Identify which cell holds the provided text, then report its [X, Y] central coordinate. 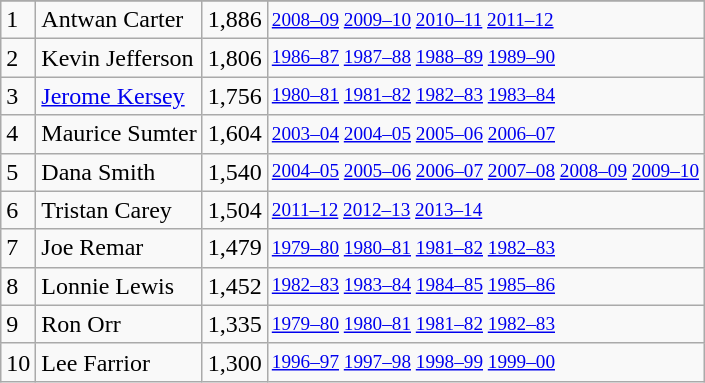
1,335 [234, 324]
1,540 [234, 172]
1,300 [234, 362]
Lonnie Lewis [119, 286]
1,806 [234, 58]
Kevin Jefferson [119, 58]
Maurice Sumter [119, 134]
1,479 [234, 248]
7 [18, 248]
2008–09 2009–10 2010–11 2011–12 [485, 20]
2011–12 2012–13 2013–14 [485, 210]
Dana Smith [119, 172]
1986–87 1987–88 1988–89 1989–90 [485, 58]
5 [18, 172]
Lee Farrior [119, 362]
4 [18, 134]
1 [18, 20]
2004–05 2005–06 2006–07 2007–08 2008–09 2009–10 [485, 172]
3 [18, 96]
Jerome Kersey [119, 96]
1980–81 1981–82 1982–83 1983–84 [485, 96]
1996–97 1997–98 1998–99 1999–00 [485, 362]
1,756 [234, 96]
1,504 [234, 210]
10 [18, 362]
Joe Remar [119, 248]
Tristan Carey [119, 210]
1,604 [234, 134]
Antwan Carter [119, 20]
6 [18, 210]
Ron Orr [119, 324]
2003–04 2004–05 2005–06 2006–07 [485, 134]
1,452 [234, 286]
1,886 [234, 20]
1982–83 1983–84 1984–85 1985–86 [485, 286]
2 [18, 58]
9 [18, 324]
8 [18, 286]
